Determine the (x, y) coordinate at the center of the cell enclosing the given text.  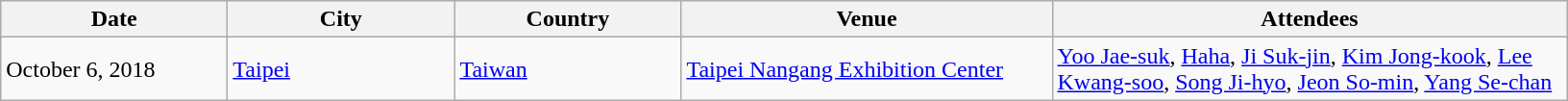
Country (568, 19)
Attendees (1310, 19)
Taiwan (568, 69)
Date (114, 19)
City (341, 19)
October 6, 2018 (114, 69)
Venue (867, 19)
Yoo Jae-suk, Haha, Ji Suk-jin, Kim Jong-kook, Lee Kwang-soo, Song Ji-hyo, Jeon So-min, Yang Se-chan (1310, 69)
Taipei Nangang Exhibition Center (867, 69)
Taipei (341, 69)
